Provide the [X, Y] coordinate of the cell's center where the given text is located.  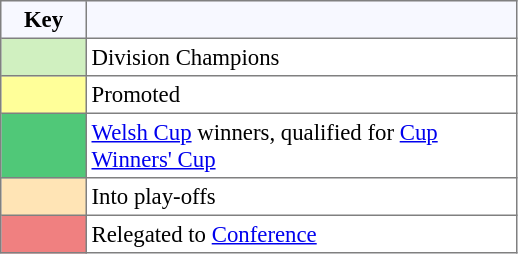
Division Champions [301, 57]
Key [44, 20]
Relegated to Conference [301, 234]
Promoted [301, 95]
Welsh Cup winners, qualified for Cup Winners' Cup [301, 145]
Into play-offs [301, 197]
